From the cell containing the given text, extract its center point as (x, y) coordinate. 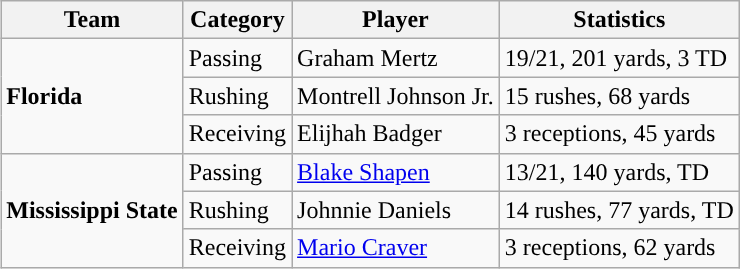
13/21, 140 yards, TD (619, 172)
3 receptions, 62 yards (619, 248)
Mario Craver (396, 248)
Elijhah Badger (396, 134)
3 receptions, 45 yards (619, 134)
19/21, 201 yards, 3 TD (619, 58)
Graham Mertz (396, 58)
Montrell Johnson Jr. (396, 96)
Florida (92, 96)
14 rushes, 77 yards, TD (619, 210)
Category (237, 20)
Blake Shapen (396, 172)
Team (92, 20)
15 rushes, 68 yards (619, 96)
Johnnie Daniels (396, 210)
Statistics (619, 20)
Mississippi State (92, 210)
Player (396, 20)
